Detect which cell encompasses the target text, then output its [x, y] center coordinate. 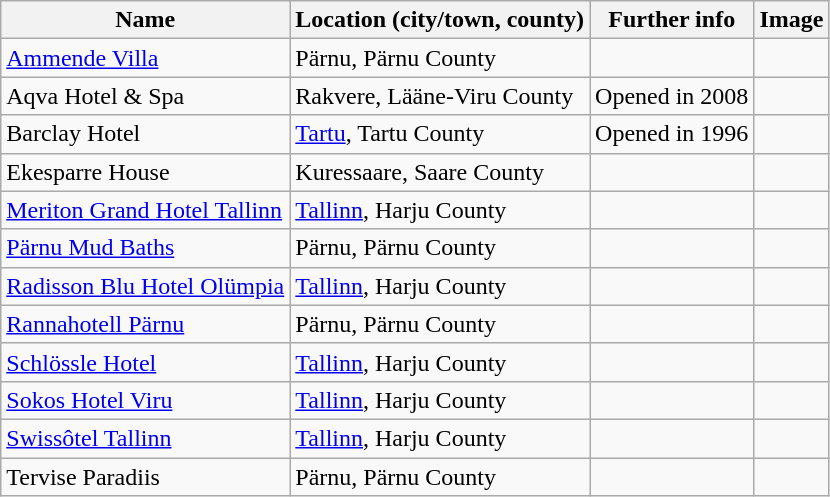
Schlössle Hotel [146, 362]
Opened in 2008 [672, 96]
Pärnu Mud Baths [146, 248]
Name [146, 20]
Further info [672, 20]
Ammende Villa [146, 58]
Ekesparre House [146, 172]
Image [792, 20]
Aqva Hotel & Spa [146, 96]
Swissôtel Tallinn [146, 438]
Rannahotell Pärnu [146, 324]
Kuressaare, Saare County [440, 172]
Meriton Grand Hotel Tallinn [146, 210]
Tervise Paradiis [146, 477]
Tartu, Tartu County [440, 134]
Location (city/town, county) [440, 20]
Barclay Hotel [146, 134]
Radisson Blu Hotel Olümpia [146, 286]
Rakvere, Lääne-Viru County [440, 96]
Sokos Hotel Viru [146, 400]
Opened in 1996 [672, 134]
